Extract the [x, y] coordinate from the center of the cell holding the provided text.  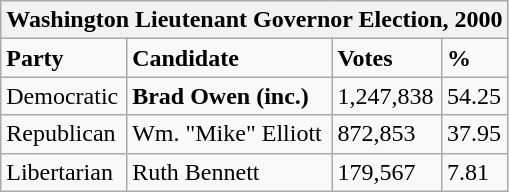
179,567 [387, 172]
7.81 [474, 172]
Washington Lieutenant Governor Election, 2000 [254, 20]
Brad Owen (inc.) [230, 96]
Votes [387, 58]
Ruth Bennett [230, 172]
% [474, 58]
Candidate [230, 58]
Wm. "Mike" Elliott [230, 134]
Libertarian [64, 172]
872,853 [387, 134]
1,247,838 [387, 96]
54.25 [474, 96]
Republican [64, 134]
37.95 [474, 134]
Party [64, 58]
Democratic [64, 96]
